Provide the (x, y) coordinate of the cell's center where the given text is located.  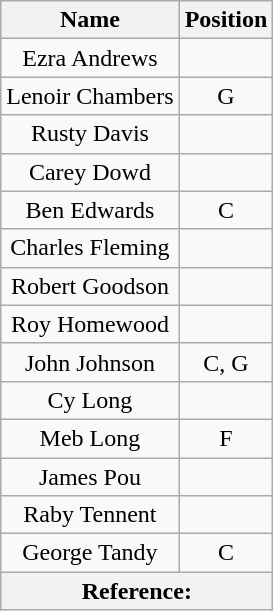
Ben Edwards (90, 210)
Robert Goodson (90, 286)
C, G (226, 362)
Cy Long (90, 400)
Rusty Davis (90, 134)
F (226, 438)
Name (90, 20)
Position (226, 20)
James Pou (90, 477)
Reference: (137, 591)
Roy Homewood (90, 324)
George Tandy (90, 553)
Meb Long (90, 438)
John Johnson (90, 362)
Charles Fleming (90, 248)
G (226, 96)
Ezra Andrews (90, 58)
Carey Dowd (90, 172)
Raby Tennent (90, 515)
Lenoir Chambers (90, 96)
